Identify which cell holds the provided text, then report its (X, Y) central coordinate. 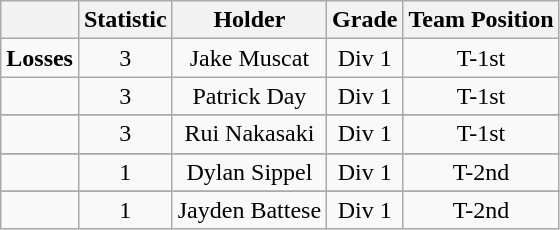
Grade (365, 20)
Holder (249, 20)
Dylan Sippel (249, 172)
Losses (40, 58)
Rui Nakasaki (249, 134)
Jayden Battese (249, 210)
Statistic (125, 20)
Patrick Day (249, 96)
Team Position (481, 20)
Jake Muscat (249, 58)
